For the text-containing cell, return its midpoint in (X, Y) coordinate format. 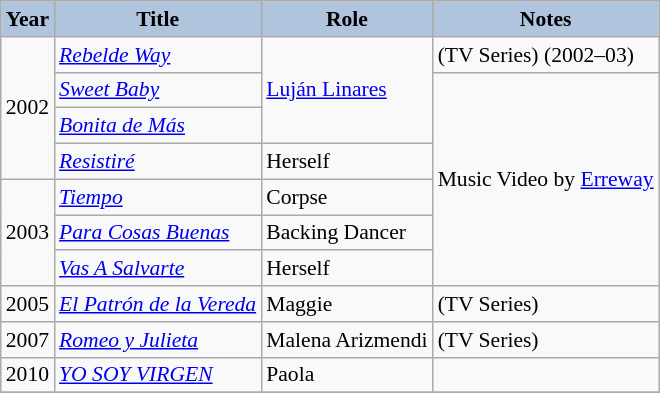
Sweet Baby (158, 90)
Romeo y Julieta (158, 340)
Maggie (346, 304)
YO SOY VIRGEN (158, 375)
Role (346, 19)
(TV Series) (2002–03) (546, 55)
Malena Arizmendi (346, 340)
Paola (346, 375)
Corpse (346, 197)
Para Cosas Buenas (158, 233)
Backing Dancer (346, 233)
2003 (28, 232)
Tiempo (158, 197)
Notes (546, 19)
Resistiré (158, 162)
Luján Linares (346, 90)
Bonita de Más (158, 126)
Music Video by Erreway (546, 179)
El Patrón de la Vereda (158, 304)
Rebelde Way (158, 55)
2007 (28, 340)
Year (28, 19)
2005 (28, 304)
Title (158, 19)
2010 (28, 375)
Vas A Salvarte (158, 269)
2002 (28, 108)
